Capture the cell that displays the provided text and extract its [X, Y] central coordinate. 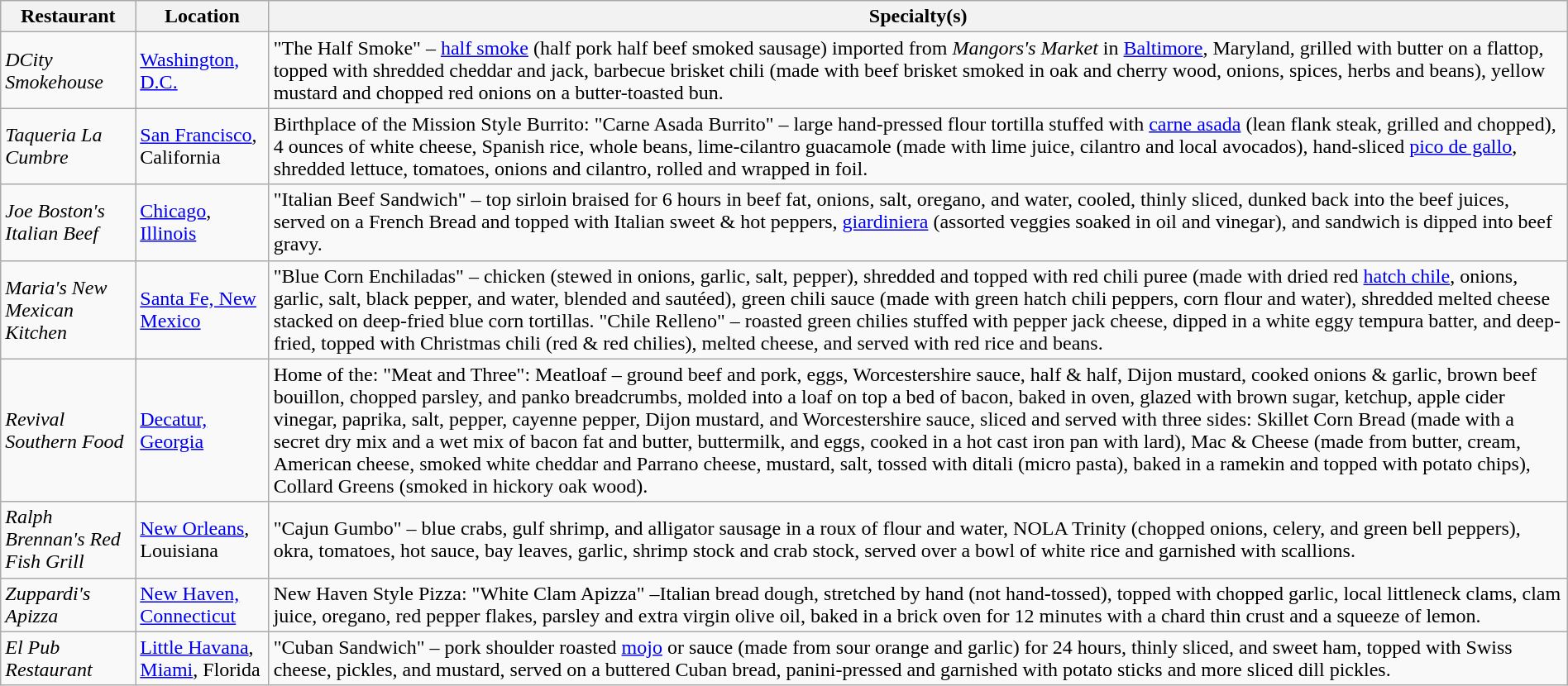
New Haven, Connecticut [202, 605]
San Francisco, California [202, 146]
Washington, D.C. [202, 70]
Taqueria La Cumbre [68, 146]
Chicago, Illinois [202, 222]
Ralph Brennan's Red Fish Grill [68, 540]
Zuppardi's Apizza [68, 605]
Specialty(s) [918, 17]
DCity Smokehouse [68, 70]
Santa Fe, New Mexico [202, 309]
Restaurant [68, 17]
Joe Boston's Italian Beef [68, 222]
Little Havana, Miami, Florida [202, 658]
New Orleans, Louisiana [202, 540]
Decatur, Georgia [202, 430]
Revival Southern Food [68, 430]
Maria's New Mexican Kitchen [68, 309]
Location [202, 17]
El Pub Restaurant [68, 658]
